Capture the cell that displays the provided text and extract its [X, Y] central coordinate. 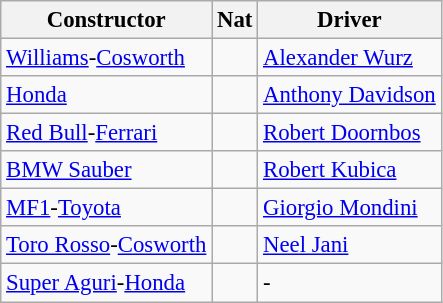
Toro Rosso-Cosworth [106, 245]
Driver [350, 20]
Super Aguri-Honda [106, 283]
Williams-Cosworth [106, 58]
Red Bull-Ferrari [106, 133]
Robert Kubica [350, 170]
Neel Jani [350, 245]
Robert Doornbos [350, 133]
Alexander Wurz [350, 58]
Constructor [106, 20]
- [350, 283]
Nat [235, 20]
Giorgio Mondini [350, 208]
Anthony Davidson [350, 95]
Honda [106, 95]
MF1-Toyota [106, 208]
BMW Sauber [106, 170]
